For the text-containing cell, return its midpoint in (x, y) coordinate format. 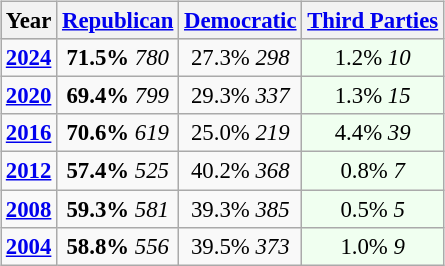
4.4% 39 (373, 133)
1.0% 9 (373, 246)
Year (29, 21)
1.3% 15 (373, 96)
2004 (29, 246)
40.2% 368 (240, 171)
25.0% 219 (240, 133)
0.8% 7 (373, 171)
57.4% 525 (118, 171)
0.5% 5 (373, 209)
Democratic (240, 21)
2024 (29, 58)
2020 (29, 96)
2016 (29, 133)
70.6% 619 (118, 133)
2012 (29, 171)
59.3% 581 (118, 209)
71.5% 780 (118, 58)
Republican (118, 21)
58.8% 556 (118, 246)
2008 (29, 209)
39.5% 373 (240, 246)
27.3% 298 (240, 58)
69.4% 799 (118, 96)
Third Parties (373, 21)
39.3% 385 (240, 209)
1.2% 10 (373, 58)
29.3% 337 (240, 96)
